Find where the given text appears and provide that cell's center as [X, Y] coordinate. 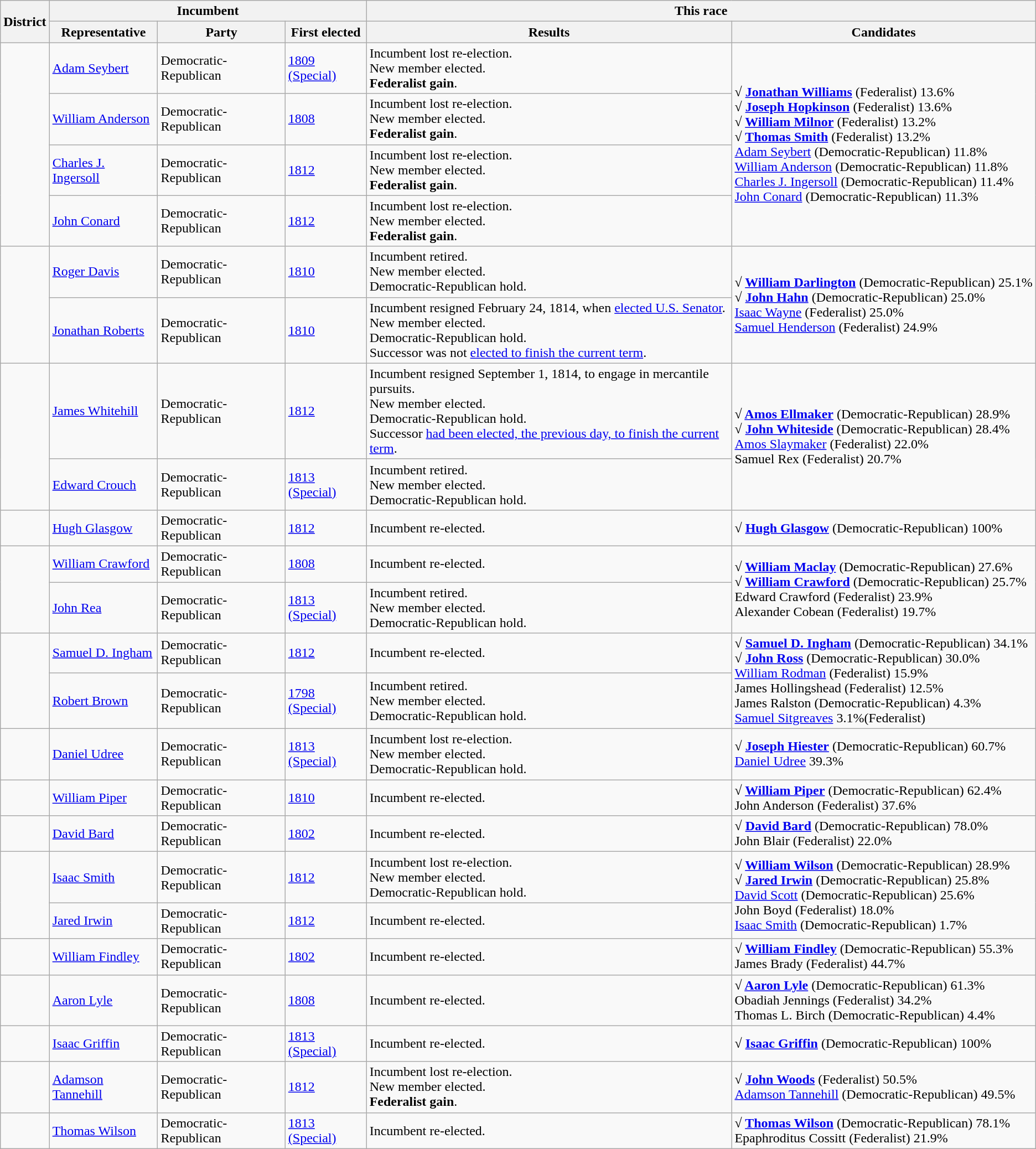
John Rea [103, 608]
1809 (Special) [325, 68]
Roger Davis [103, 272]
Daniel Udree [103, 754]
Charles J. Ingersoll [103, 170]
√ Aaron Lyle (Democratic-Republican) 61.3%Obadiah Jennings (Federalist) 34.2%Thomas L. Birch (Democratic-Republican) 4.4% [883, 1000]
First elected [325, 32]
Samuel D. Ingham [103, 653]
Adamson Tannehill [103, 1087]
Robert Brown [103, 701]
Thomas Wilson [103, 1130]
James Whitehill [103, 411]
William Anderson [103, 119]
William Findley [103, 956]
√ John Woods (Federalist) 50.5%Adamson Tannehill (Democratic-Republican) 49.5% [883, 1087]
Edward Crouch [103, 484]
1798 (Special) [325, 701]
Representative [103, 32]
√ Isaac Griffin (Democratic-Republican) 100% [883, 1044]
Isaac Smith [103, 877]
√ William Piper (Democratic-Republican) 62.4%John Anderson (Federalist) 37.6% [883, 798]
David Bard [103, 834]
Adam Seybert [103, 68]
Hugh Glasgow [103, 528]
√ Hugh Glasgow (Democratic-Republican) 100% [883, 528]
Results [549, 32]
Jonathan Roberts [103, 330]
William Piper [103, 798]
William Crawford [103, 563]
√ David Bard (Democratic-Republican) 78.0%John Blair (Federalist) 22.0% [883, 834]
Candidates [883, 32]
√ William Findley (Democratic-Republican) 55.3%James Brady (Federalist) 44.7% [883, 956]
Isaac Griffin [103, 1044]
District [25, 22]
Party [221, 32]
Aaron Lyle [103, 1000]
Jared Irwin [103, 921]
√ Thomas Wilson (Democratic-Republican) 78.1%Epaphroditus Cossitt (Federalist) 21.9% [883, 1130]
√ Joseph Hiester (Democratic-Republican) 60.7%Daniel Udree 39.3% [883, 754]
Incumbent [208, 11]
This race [701, 11]
John Conard [103, 221]
